Capture the cell that displays the provided text and extract its [X, Y] central coordinate. 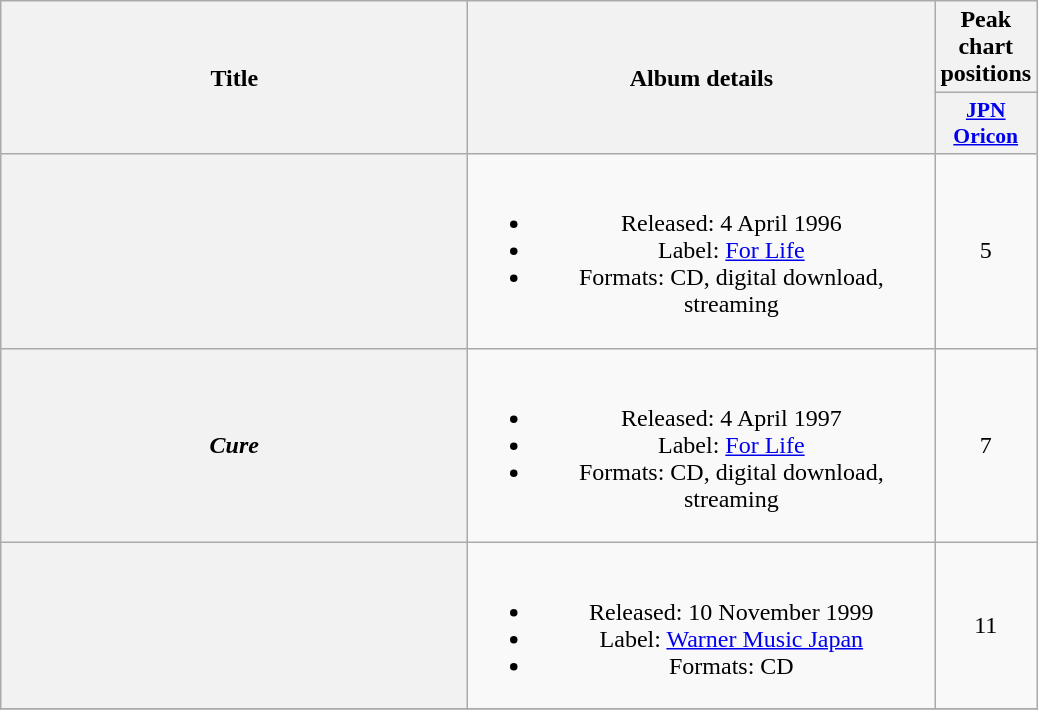
5 [986, 251]
Album details [702, 78]
11 [986, 626]
Cure [234, 445]
JPNOricon [986, 124]
Released: 4 April 1997Label: For LifeFormats: CD, digital download, streaming [702, 445]
7 [986, 445]
Peak chart positions [986, 47]
Title [234, 78]
Released: 10 November 1999Label: Warner Music JapanFormats: CD [702, 626]
Released: 4 April 1996Label: For LifeFormats: CD, digital download, streaming [702, 251]
